Scan for the cell matching the given text and deliver its [X, Y] coordinate at center. 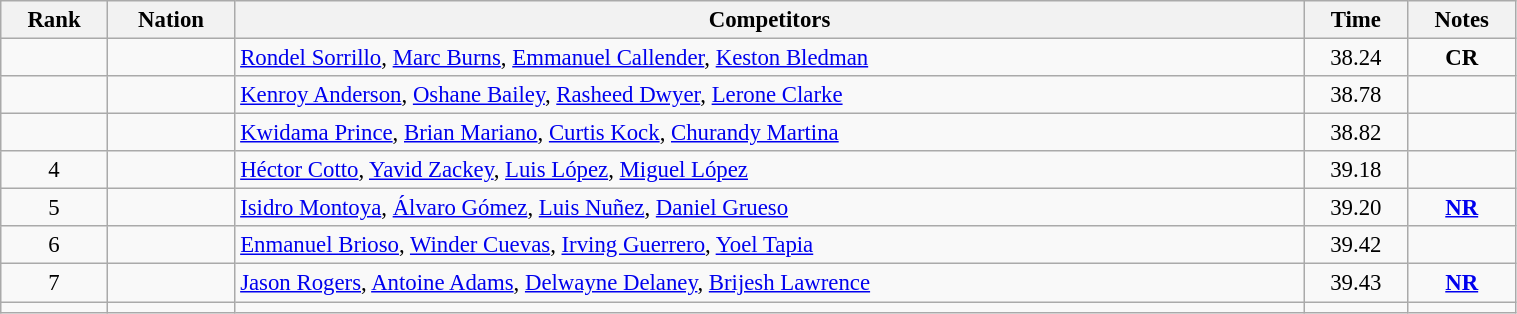
38.82 [1356, 133]
4 [54, 170]
Kwidama Prince, Brian Mariano, Curtis Kock, Churandy Martina [770, 133]
CR [1462, 58]
Notes [1462, 20]
7 [54, 283]
Rank [54, 20]
Kenroy Anderson, Oshane Bailey, Rasheed Dwyer, Lerone Clarke [770, 95]
Nation [171, 20]
39.18 [1356, 170]
Héctor Cotto, Yavid Zackey, Luis López, Miguel López [770, 170]
Competitors [770, 20]
Rondel Sorrillo, Marc Burns, Emmanuel Callender, Keston Bledman [770, 58]
39.43 [1356, 283]
Enmanuel Brioso, Winder Cuevas, Irving Guerrero, Yoel Tapia [770, 245]
5 [54, 208]
38.78 [1356, 95]
38.24 [1356, 58]
Isidro Montoya, Álvaro Gómez, Luis Nuñez, Daniel Grueso [770, 208]
Jason Rogers, Antoine Adams, Delwayne Delaney, Brijesh Lawrence [770, 283]
6 [54, 245]
39.42 [1356, 245]
39.20 [1356, 208]
Time [1356, 20]
